Provide the (X, Y) coordinate of the cell's center where the given text is located.  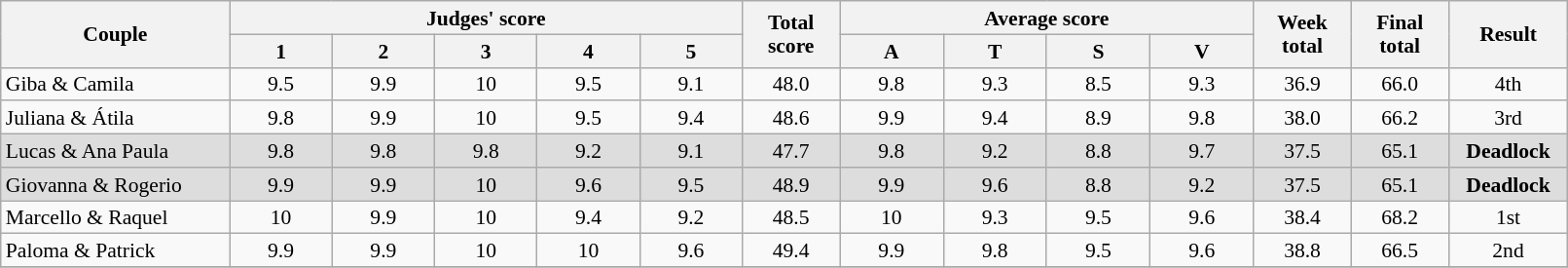
T (995, 51)
49.4 (791, 250)
Week total (1302, 34)
48.5 (791, 217)
66.2 (1400, 118)
Total score (791, 34)
66.0 (1400, 84)
Judges' score (487, 18)
36.9 (1302, 84)
1st (1509, 217)
Result (1509, 34)
4th (1509, 84)
2 (383, 51)
2nd (1509, 250)
38.8 (1302, 250)
V (1202, 51)
Lucas & Ana Paula (115, 151)
3rd (1509, 118)
Juliana & Átila (115, 118)
68.2 (1400, 217)
Final total (1400, 34)
Couple (115, 34)
1 (280, 51)
48.0 (791, 84)
8.9 (1098, 118)
Average score (1047, 18)
48.9 (791, 184)
47.7 (791, 151)
38.4 (1302, 217)
4 (588, 51)
66.5 (1400, 250)
8.5 (1098, 84)
Giovanna & Rogerio (115, 184)
48.6 (791, 118)
3 (487, 51)
9.7 (1202, 151)
Paloma & Patrick (115, 250)
38.0 (1302, 118)
Marcello & Raquel (115, 217)
S (1098, 51)
A (892, 51)
5 (691, 51)
Giba & Camila (115, 84)
